Pinpoint the cell where the given text exists, returning its [X, Y] midpoint coordinate. 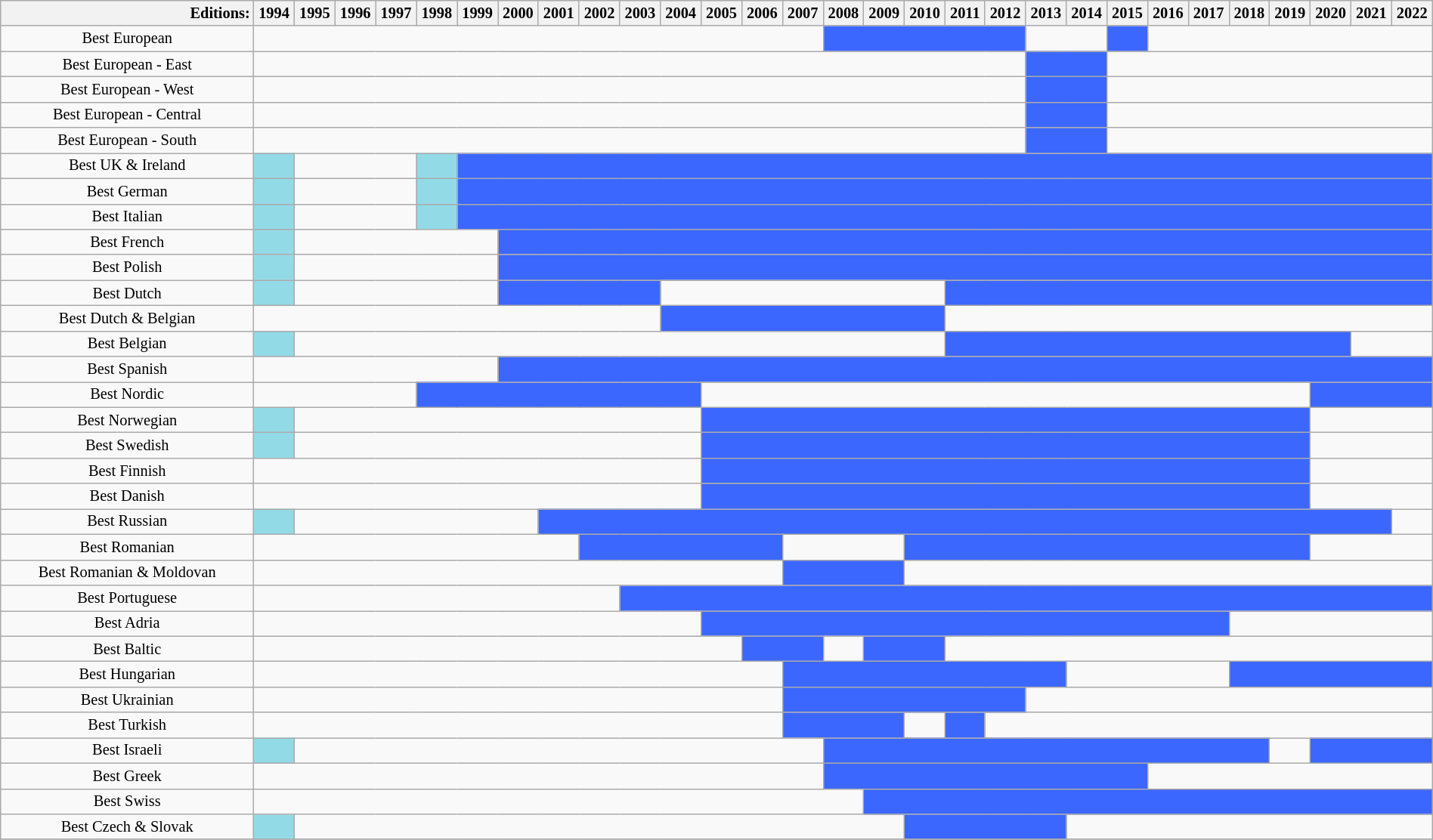
Best Dutch & Belgian [127, 319]
2006 [762, 14]
2017 [1209, 14]
2021 [1371, 14]
2009 [884, 14]
Best European - Central [127, 115]
Best Danish [127, 496]
2012 [1005, 14]
Best Ukrainian [127, 699]
Editions: [127, 14]
2020 [1331, 14]
1997 [396, 14]
1995 [314, 14]
Best Romanian [127, 548]
1998 [437, 14]
2018 [1249, 14]
2002 [599, 14]
Best European - West [127, 90]
1996 [355, 14]
Best Polish [127, 267]
2001 [559, 14]
1999 [478, 14]
Best European - South [127, 141]
Best UK & Ireland [127, 166]
2005 [722, 14]
Best Adria [127, 623]
Best German [127, 191]
2003 [640, 14]
2022 [1412, 14]
1994 [274, 14]
2010 [925, 14]
Best Turkish [127, 725]
Best Swiss [127, 801]
2008 [843, 14]
Best Italian [127, 217]
Best Belgian [127, 344]
Best Israeli [127, 751]
Best Czech & Slovak [127, 827]
Best Romanian & Moldovan [127, 573]
Best Portuguese [127, 598]
Best Swedish [127, 446]
2015 [1128, 14]
2000 [518, 14]
Best French [127, 242]
2011 [964, 14]
Best Spanish [127, 369]
2004 [681, 14]
Best Norwegian [127, 420]
Best European - East [127, 64]
2007 [803, 14]
Best Hungarian [127, 675]
Best Dutch [127, 293]
Best Finnish [127, 471]
Best European [127, 39]
Best Greek [127, 776]
2013 [1046, 14]
2016 [1168, 14]
Best Baltic [127, 649]
2014 [1087, 14]
Best Russian [127, 522]
Best Nordic [127, 395]
2019 [1290, 14]
